Identify which cell holds the provided text, then report its (x, y) central coordinate. 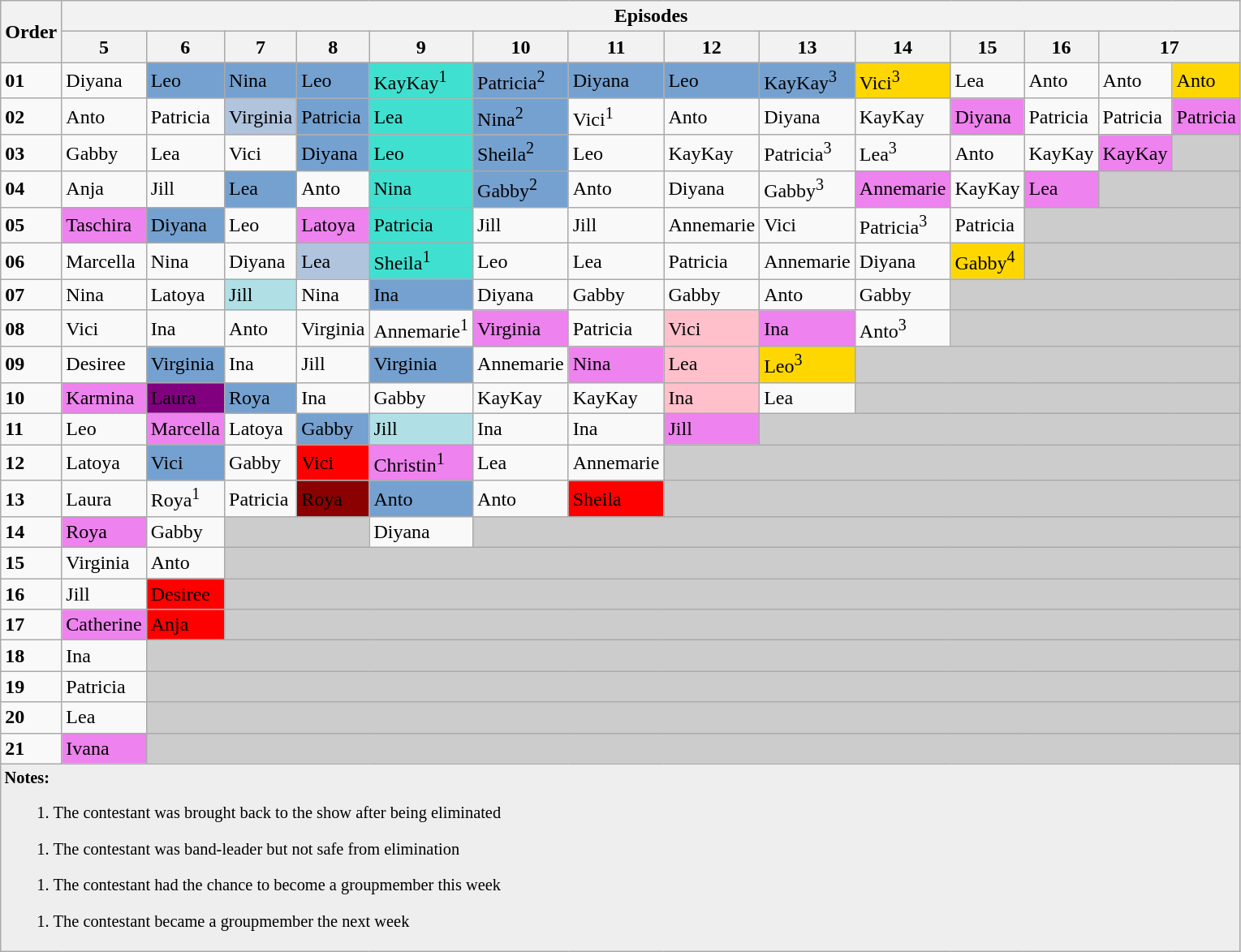
Patricia2 (521, 81)
Annemarie1 (421, 328)
Nina2 (521, 117)
Vici3 (903, 81)
05 (31, 226)
5 (104, 47)
19 (31, 687)
KayKay3 (808, 81)
Order (31, 32)
04 (31, 190)
Ivana (104, 748)
02 (31, 117)
Anto3 (903, 328)
8 (333, 47)
Catherine (104, 625)
06 (31, 261)
20 (31, 717)
Roya1 (185, 498)
Gabby4 (987, 261)
Sheila (616, 498)
Episodes (651, 16)
Taschira (104, 226)
KayKay1 (421, 81)
18 (31, 656)
Vici1 (616, 117)
03 (31, 153)
Gabby2 (521, 190)
09 (31, 365)
08 (31, 328)
9 (421, 47)
Leo3 (808, 365)
Lea3 (903, 153)
Karmina (104, 398)
Sheila1 (421, 261)
7 (261, 47)
Christin1 (421, 463)
Gabby3 (808, 190)
Sheila2 (521, 153)
07 (31, 295)
01 (31, 81)
6 (185, 47)
21 (31, 748)
